Capture the cell that displays the provided text and extract its (x, y) central coordinate. 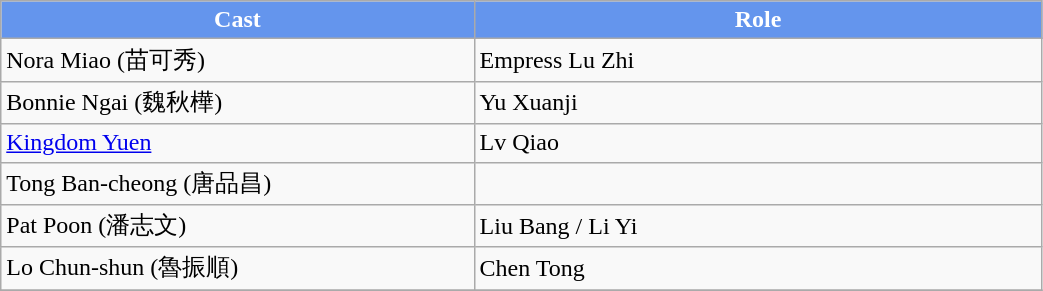
Empress Lu Zhi (758, 60)
Chen Tong (758, 268)
Lo Chun-shun (魯振順) (238, 268)
Nora Miao (苗可秀) (238, 60)
Pat Poon (潘志文) (238, 226)
Yu Xuanji (758, 102)
Kingdom Yuen (238, 143)
Tong Ban-cheong (唐品昌) (238, 184)
Bonnie Ngai (魏秋樺) (238, 102)
Liu Bang / Li Yi (758, 226)
Cast (238, 20)
Role (758, 20)
Lv Qiao (758, 143)
